Capture the cell that displays the provided text and extract its [x, y] central coordinate. 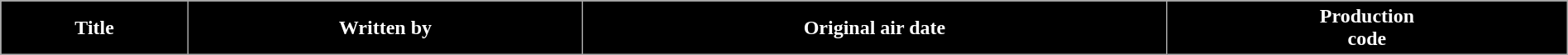
Productioncode [1368, 28]
Written by [385, 28]
Title [94, 28]
Original air date [874, 28]
